Search for the cell housing the specified text and yield its (X, Y) center coordinate. 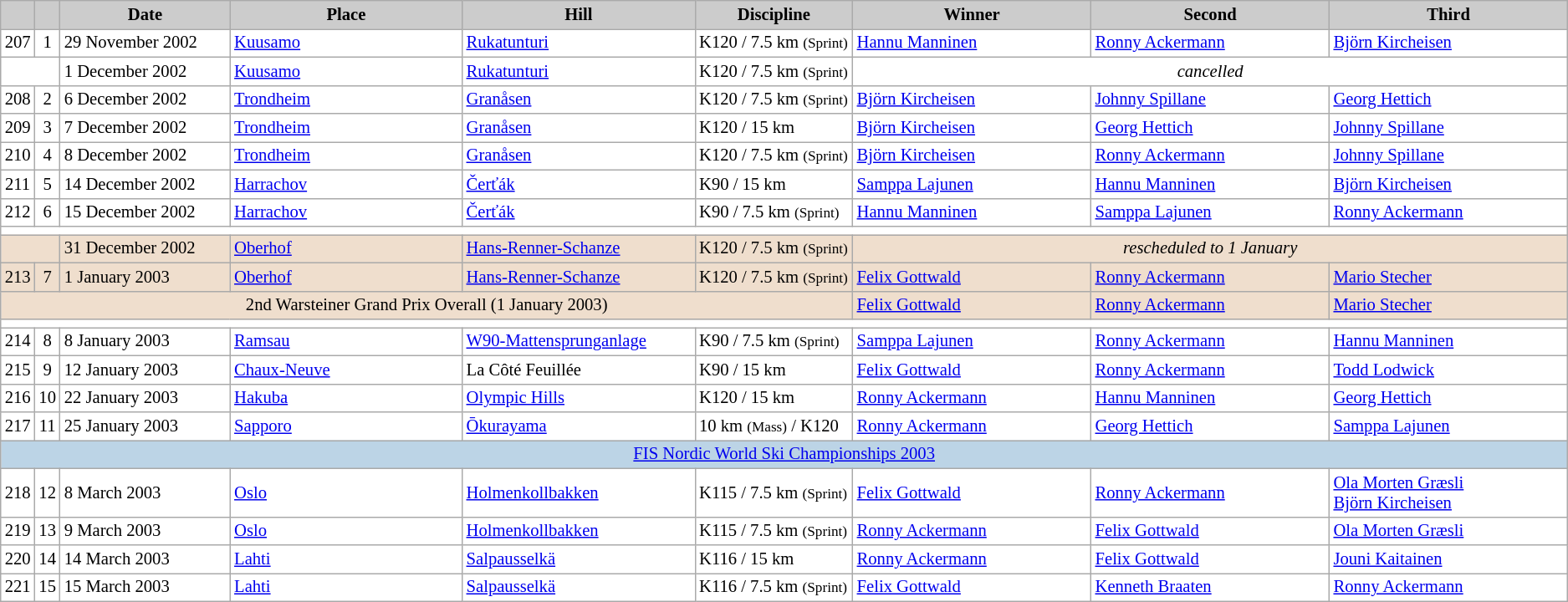
10 km (Mass) / K120 (774, 426)
Sapporo (346, 426)
Discipline (774, 14)
6 December 2002 (146, 99)
8 December 2002 (146, 156)
8 March 2003 (146, 492)
W90-Mattensprunganlage (579, 341)
2nd Warsteiner Grand Prix Overall (1 January 2003) (426, 305)
2 (47, 99)
15 March 2003 (146, 587)
1 (47, 43)
Jouni Kaitainen (1448, 559)
210 (18, 156)
Hill (579, 14)
Todd Lodwick (1448, 370)
216 (18, 398)
12 (47, 492)
rescheduled to 1 January (1211, 248)
13 (47, 531)
Place (346, 14)
cancelled (1211, 71)
219 (18, 531)
FIS Nordic World Ski Championships 2003 (784, 454)
218 (18, 492)
Chaux-Neuve (346, 370)
7 December 2002 (146, 128)
Kenneth Braaten (1211, 587)
Date (146, 14)
214 (18, 341)
15 (47, 587)
207 (18, 43)
25 January 2003 (146, 426)
Olympic Hills (579, 398)
Hakuba (346, 398)
208 (18, 99)
1 January 2003 (146, 277)
31 December 2002 (146, 248)
Second (1211, 14)
221 (18, 587)
K116 / 15 km (774, 559)
Winner (972, 14)
Third (1448, 14)
3 (47, 128)
14 December 2002 (146, 184)
15 December 2002 (146, 212)
Ōkurayama (579, 426)
209 (18, 128)
29 November 2002 (146, 43)
La Côté Feuillée (579, 370)
211 (18, 184)
22 January 2003 (146, 398)
9 March 2003 (146, 531)
215 (18, 370)
14 March 2003 (146, 559)
K116 / 7.5 km (Sprint) (774, 587)
4 (47, 156)
217 (18, 426)
8 January 2003 (146, 341)
Ola Morten Græsli (1448, 531)
Ola Morten Græsli Björn Kircheisen (1448, 492)
8 (47, 341)
6 (47, 212)
Ramsau (346, 341)
213 (18, 277)
1 December 2002 (146, 71)
212 (18, 212)
7 (47, 277)
11 (47, 426)
5 (47, 184)
12 January 2003 (146, 370)
10 (47, 398)
220 (18, 559)
9 (47, 370)
14 (47, 559)
